Return (X, Y) of the center of cell containing provided text 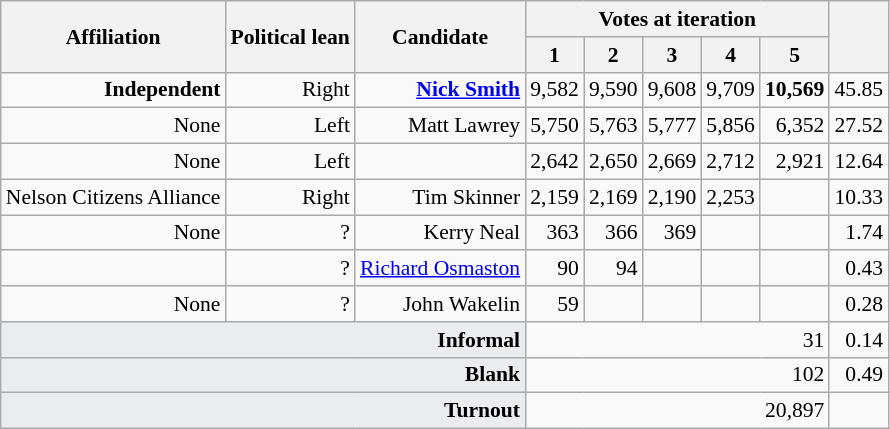
5,750 (554, 126)
9,709 (730, 90)
2 (614, 55)
363 (554, 233)
0.28 (858, 304)
John Wakelin (440, 304)
Independent (114, 90)
2,669 (672, 162)
10.33 (858, 197)
Tim Skinner (440, 197)
Political lean (290, 36)
366 (614, 233)
0.49 (858, 375)
2,650 (614, 162)
3 (672, 55)
102 (677, 375)
Candidate (440, 36)
12.64 (858, 162)
2,169 (614, 197)
Nick Smith (440, 90)
1.74 (858, 233)
5 (794, 55)
5,856 (730, 126)
27.52 (858, 126)
Matt Lawrey (440, 126)
90 (554, 269)
2,642 (554, 162)
59 (554, 304)
2,712 (730, 162)
Votes at iteration (677, 19)
Nelson Citizens Alliance (114, 197)
369 (672, 233)
9,608 (672, 90)
5,763 (614, 126)
9,582 (554, 90)
4 (730, 55)
10,569 (794, 90)
6,352 (794, 126)
Blank (263, 375)
20,897 (677, 411)
Richard Osmaston (440, 269)
45.85 (858, 90)
0.14 (858, 340)
Affiliation (114, 36)
2,190 (672, 197)
Kerry Neal (440, 233)
Informal (263, 340)
9,590 (614, 90)
Turnout (263, 411)
94 (614, 269)
31 (677, 340)
1 (554, 55)
2,159 (554, 197)
0.43 (858, 269)
5,777 (672, 126)
2,921 (794, 162)
2,253 (730, 197)
